Extract the [X, Y] coordinate from the center of the cell holding the provided text.  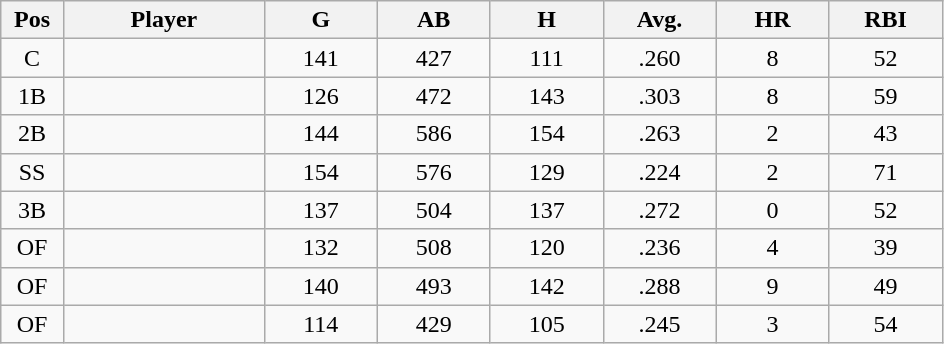
143 [546, 96]
2B [32, 134]
C [32, 58]
.272 [660, 210]
429 [434, 324]
.245 [660, 324]
RBI [886, 20]
3 [772, 324]
129 [546, 172]
H [546, 20]
.263 [660, 134]
144 [320, 134]
576 [434, 172]
132 [320, 248]
43 [886, 134]
111 [546, 58]
493 [434, 286]
105 [546, 324]
142 [546, 286]
504 [434, 210]
141 [320, 58]
508 [434, 248]
427 [434, 58]
HR [772, 20]
Pos [32, 20]
140 [320, 286]
0 [772, 210]
AB [434, 20]
120 [546, 248]
54 [886, 324]
Player [164, 20]
472 [434, 96]
.260 [660, 58]
3B [32, 210]
9 [772, 286]
71 [886, 172]
SS [32, 172]
.236 [660, 248]
126 [320, 96]
Avg. [660, 20]
.303 [660, 96]
59 [886, 96]
39 [886, 248]
114 [320, 324]
.288 [660, 286]
.224 [660, 172]
49 [886, 286]
G [320, 20]
586 [434, 134]
1B [32, 96]
4 [772, 248]
